Provide the [x, y] coordinate of the cell's center where the given text is located.  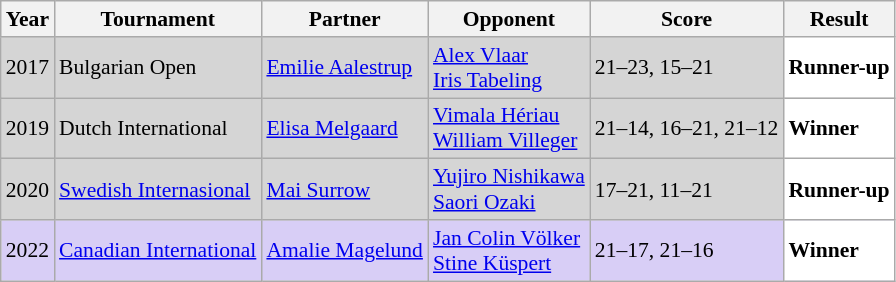
2019 [28, 128]
17–21, 11–21 [687, 190]
Mai Surrow [344, 190]
2017 [28, 68]
Emilie Aalestrup [344, 68]
21–14, 16–21, 21–12 [687, 128]
Yujiro Nishikawa Saori Ozaki [509, 190]
Bulgarian Open [158, 68]
Vimala Hériau William Villeger [509, 128]
Dutch International [158, 128]
Elisa Melgaard [344, 128]
Canadian International [158, 250]
2020 [28, 190]
Alex Vlaar Iris Tabeling [509, 68]
Amalie Magelund [344, 250]
21–17, 21–16 [687, 250]
Result [838, 19]
Partner [344, 19]
Tournament [158, 19]
Year [28, 19]
Opponent [509, 19]
2022 [28, 250]
Jan Colin Völker Stine Küspert [509, 250]
Swedish Internasional [158, 190]
21–23, 15–21 [687, 68]
Score [687, 19]
